Scan for the cell matching the given text and deliver its [x, y] coordinate at center. 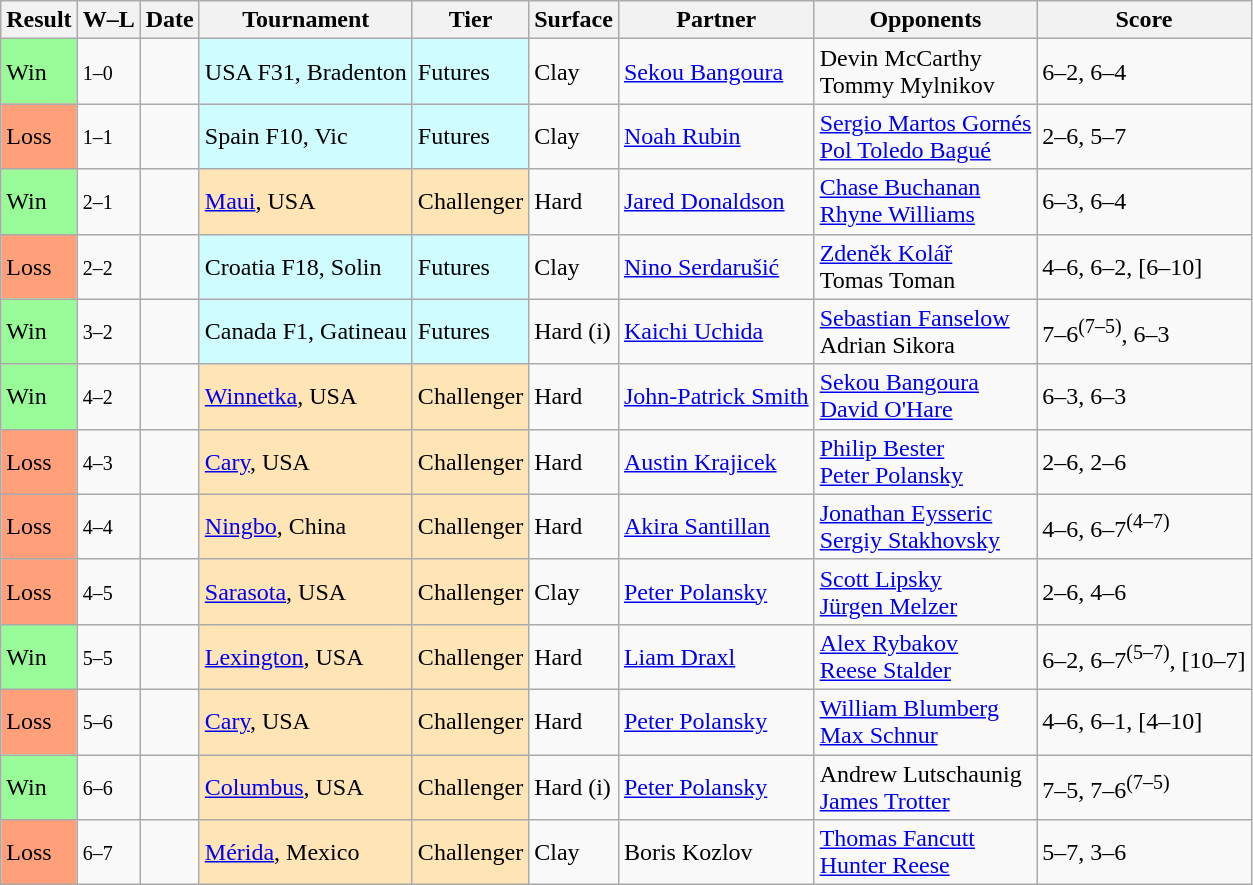
4–2 [108, 396]
Lexington, USA [306, 656]
Result [39, 20]
Boris Kozlov [716, 852]
Nino Serdarušić [716, 266]
Sekou Bangoura [716, 72]
1–1 [108, 136]
2–6, 4–6 [1144, 592]
Thomas Fancutt Hunter Reese [926, 852]
Partner [716, 20]
4–6, 6–2, [6–10] [1144, 266]
5–7, 3–6 [1144, 852]
Jonathan Eysseric Sergiy Stakhovsky [926, 526]
4–3 [108, 462]
Zdeněk Kolář Tomas Toman [926, 266]
Noah Rubin [716, 136]
Tier [470, 20]
Liam Draxl [716, 656]
Andrew Lutschaunig James Trotter [926, 786]
4–5 [108, 592]
Akira Santillan [716, 526]
Ningbo, China [306, 526]
Devin McCarthy Tommy Mylnikov [926, 72]
3–2 [108, 332]
Winnetka, USA [306, 396]
Opponents [926, 20]
Spain F10, Vic [306, 136]
Scott Lipsky Jürgen Melzer [926, 592]
7–6(7–5), 6–3 [1144, 332]
USA F31, Bradenton [306, 72]
Sergio Martos Gornés Pol Toledo Bagué [926, 136]
Surface [574, 20]
John-Patrick Smith [716, 396]
W–L [108, 20]
6–2, 6–4 [1144, 72]
6–3, 6–3 [1144, 396]
6–7 [108, 852]
Columbus, USA [306, 786]
6–6 [108, 786]
Jared Donaldson [716, 202]
4–4 [108, 526]
Sebastian Fanselow Adrian Sikora [926, 332]
Canada F1, Gatineau [306, 332]
Croatia F18, Solin [306, 266]
Chase Buchanan Rhyne Williams [926, 202]
2–1 [108, 202]
2–6, 2–6 [1144, 462]
Maui, USA [306, 202]
6–2, 6–7(5–7), [10–7] [1144, 656]
Tournament [306, 20]
4–6, 6–7(4–7) [1144, 526]
4–6, 6–1, [4–10] [1144, 722]
Mérida, Mexico [306, 852]
2–2 [108, 266]
Sekou Bangoura David O'Hare [926, 396]
Kaichi Uchida [716, 332]
Alex Rybakov Reese Stalder [926, 656]
William Blumberg Max Schnur [926, 722]
Austin Krajicek [716, 462]
2–6, 5–7 [1144, 136]
5–6 [108, 722]
Date [170, 20]
5–5 [108, 656]
Sarasota, USA [306, 592]
Score [1144, 20]
7–5, 7–6(7–5) [1144, 786]
6–3, 6–4 [1144, 202]
Philip Bester Peter Polansky [926, 462]
1–0 [108, 72]
